Search for the cell housing the specified text and yield its [X, Y] center coordinate. 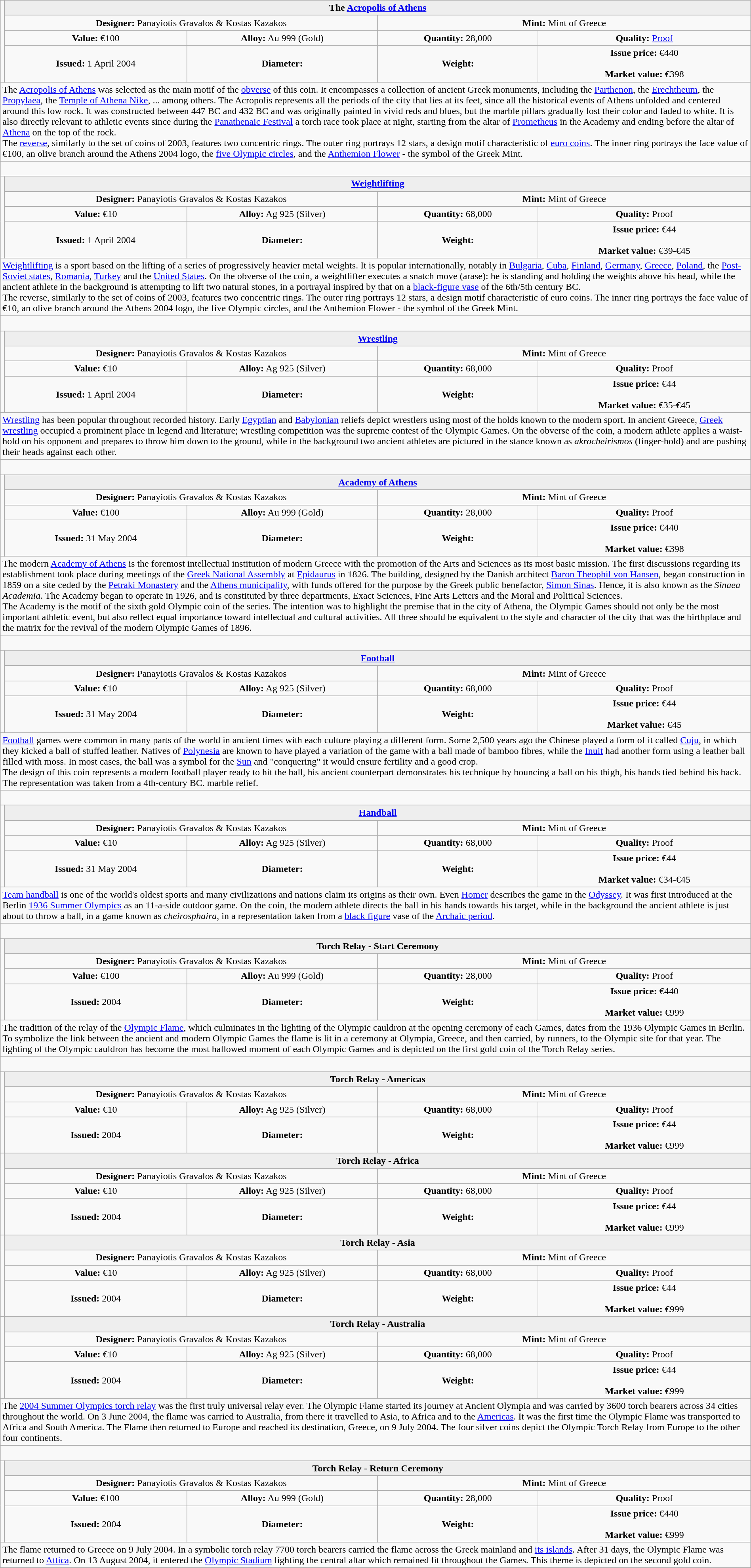
Torch Relay - Return Ceremony [378, 1468]
Issue price: €44Market value: €39-€45 [644, 240]
Torch Relay - Americas [378, 1079]
Torch Relay - Start Ceremony [378, 946]
Torch Relay - Asia [378, 1243]
Wrestling [378, 339]
Academy of Athens [378, 482]
Issue price: €44Market value: €34-€45 [644, 869]
Football [378, 658]
Weightlifting [378, 184]
Issue price: €44Market value: €35-€45 [644, 394]
Torch Relay - Australia [378, 1324]
The Acropolis of Athens [378, 8]
Issue price: €44Market value: €45 [644, 714]
Torch Relay - Africa [378, 1161]
Handball [378, 813]
